Locate the cell with the specified text and output its [x, y] center coordinate. 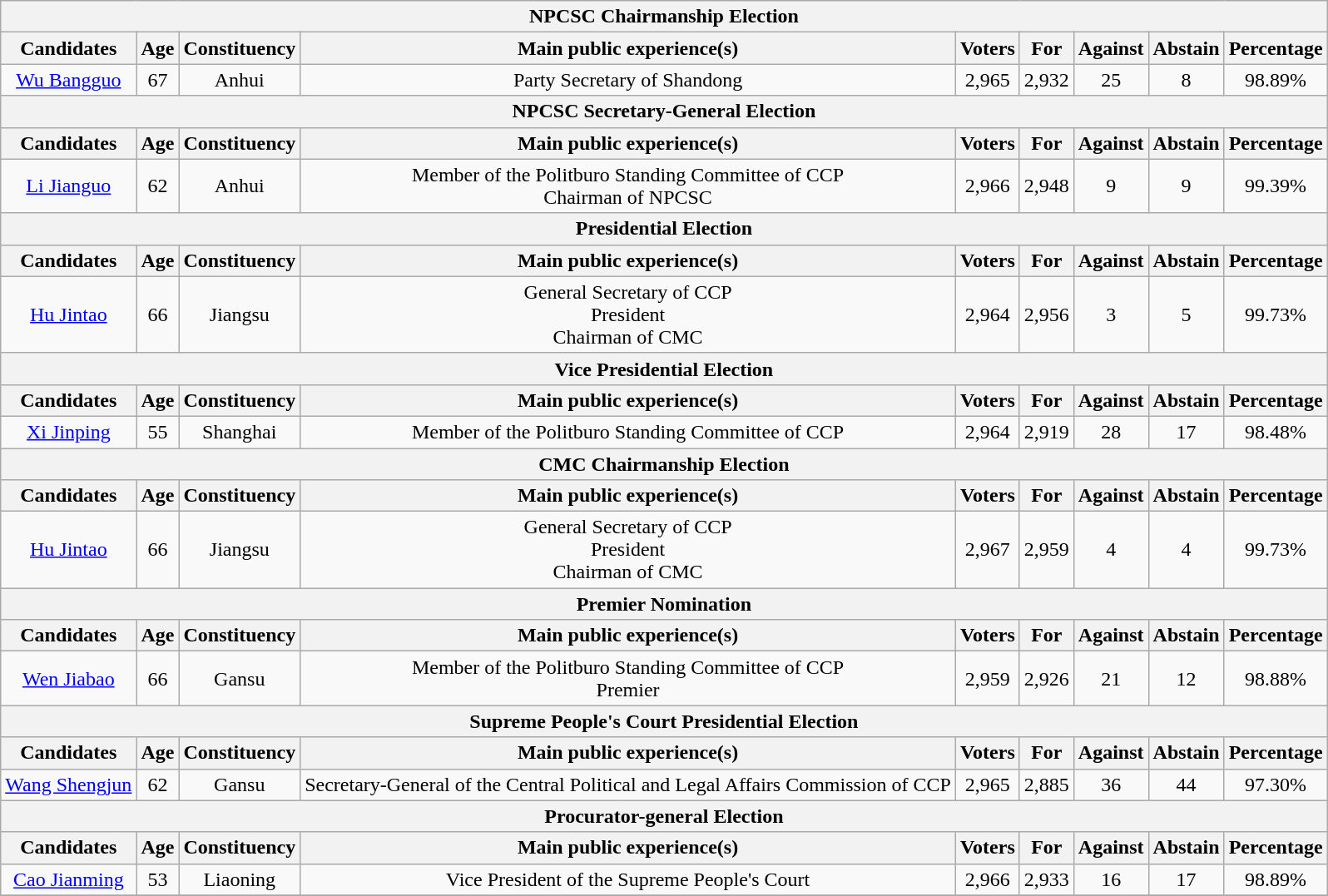
Member of the Politburo Standing Committee of CCPPremier [628, 679]
55 [158, 432]
Procurator-general Election [664, 816]
Li Jianguo [68, 186]
Member of the Politburo Standing Committee of CCPChairman of NPCSC [628, 186]
2,926 [1047, 679]
NPCSC Chairmanship Election [664, 17]
16 [1111, 879]
Liaoning [240, 879]
Supreme People's Court Presidential Election [664, 721]
Vice Presidential Election [664, 369]
53 [158, 879]
Cao Jianming [68, 879]
98.88% [1276, 679]
98.48% [1276, 432]
NPCSC Secretary-General Election [664, 111]
28 [1111, 432]
Presidential Election [664, 229]
8 [1187, 80]
Xi Jinping [68, 432]
2,956 [1047, 314]
2,932 [1047, 80]
2,967 [987, 550]
Party Secretary of Shandong [628, 80]
Vice President of the Supreme People's Court [628, 879]
Member of the Politburo Standing Committee of CCP [628, 432]
21 [1111, 679]
Wang Shengjun [68, 785]
Shanghai [240, 432]
2,919 [1047, 432]
3 [1111, 314]
12 [1187, 679]
25 [1111, 80]
CMC Chairmanship Election [664, 463]
5 [1187, 314]
2,885 [1047, 785]
36 [1111, 785]
Secretary-General of the Central Political and Legal Affairs Commission of CCP [628, 785]
2,933 [1047, 879]
67 [158, 80]
99.39% [1276, 186]
Premier Nomination [664, 604]
44 [1187, 785]
Wen Jiabao [68, 679]
Wu Bangguo [68, 80]
2,948 [1047, 186]
97.30% [1276, 785]
